Find where the given text appears and provide that cell's center as (x, y) coordinate. 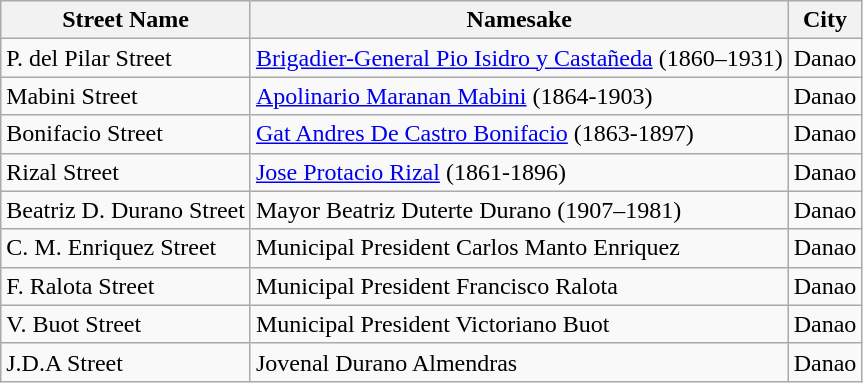
P. del Pilar Street (126, 58)
Apolinario Maranan Mabini (1864-1903) (519, 96)
Mayor Beatriz Duterte Durano (1907–1981) (519, 210)
Municipal President Carlos Manto Enriquez (519, 248)
Municipal President Victoriano Buot (519, 324)
City (825, 20)
Brigadier-General Pio Isidro y Castañeda (1860–1931) (519, 58)
Mabini Street (126, 96)
Municipal President Francisco Ralota (519, 286)
Namesake (519, 20)
Jovenal Durano Almendras (519, 362)
Bonifacio Street (126, 134)
V. Buot Street (126, 324)
F. Ralota Street (126, 286)
Street Name (126, 20)
Beatriz D. Durano Street (126, 210)
C. M. Enriquez Street (126, 248)
J.D.A Street (126, 362)
Jose Protacio Rizal (1861-1896) (519, 172)
Rizal Street (126, 172)
Gat Andres De Castro Bonifacio (1863-1897) (519, 134)
